Locate the cell with the specified text and output its [X, Y] center coordinate. 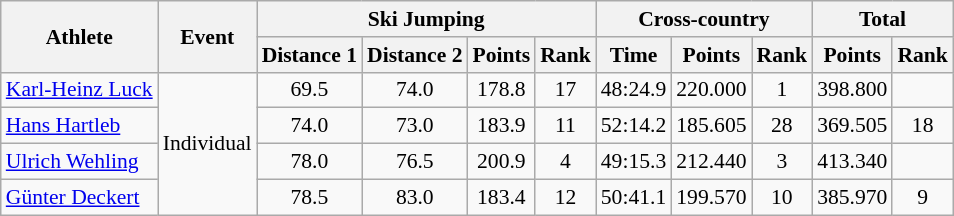
83.0 [414, 197]
11 [566, 126]
199.570 [711, 197]
28 [782, 126]
Time [634, 55]
Cross-country [704, 19]
385.970 [852, 197]
185.605 [711, 126]
9 [922, 197]
183.4 [502, 197]
10 [782, 197]
48:24.9 [634, 90]
18 [922, 126]
220.000 [711, 90]
Event [208, 36]
212.440 [711, 162]
50:41.1 [634, 197]
369.505 [852, 126]
78.0 [310, 162]
398.800 [852, 90]
183.9 [502, 126]
Karl-Heinz Luck [80, 90]
Ulrich Wehling [80, 162]
200.9 [502, 162]
69.5 [310, 90]
Total [882, 19]
Günter Deckert [80, 197]
Individual [208, 143]
178.8 [502, 90]
4 [566, 162]
49:15.3 [634, 162]
78.5 [310, 197]
Athlete [80, 36]
52:14.2 [634, 126]
413.340 [852, 162]
12 [566, 197]
76.5 [414, 162]
Hans Hartleb [80, 126]
1 [782, 90]
Distance 2 [414, 55]
17 [566, 90]
73.0 [414, 126]
Ski Jumping [426, 19]
Distance 1 [310, 55]
3 [782, 162]
